Identify which cell holds the provided text, then report its (x, y) central coordinate. 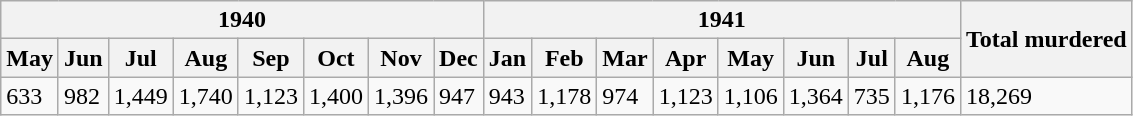
1,178 (564, 96)
947 (459, 96)
Feb (564, 58)
Dec (459, 58)
1,449 (140, 96)
Sep (270, 58)
1,176 (928, 96)
1941 (722, 20)
1,740 (206, 96)
18,269 (1046, 96)
1,364 (816, 96)
Oct (336, 58)
943 (507, 96)
Apr (686, 58)
974 (625, 96)
Total murdered (1046, 39)
Nov (400, 58)
1,400 (336, 96)
633 (30, 96)
Jan (507, 58)
982 (83, 96)
1,106 (750, 96)
735 (872, 96)
1940 (242, 20)
1,396 (400, 96)
Mar (625, 58)
